Search for the cell housing the specified text and yield its [X, Y] center coordinate. 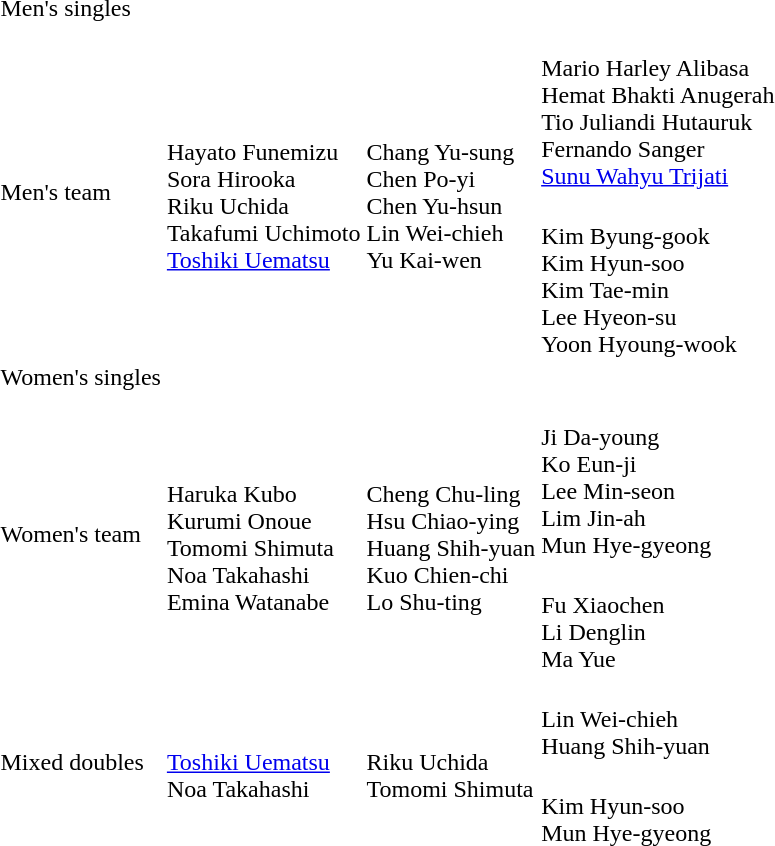
Chang Yu-sungChen Po-yiChen Yu-hsunLin Wei-chiehYu Kai-wen [451, 192]
Hayato FunemizuSora HirookaRiku UchidaTakafumi UchimotoToshiki Uematsu [264, 192]
Cheng Chu-lingHsu Chiao-yingHuang Shih-yuanKuo Chien-chiLo Shu-ting [451, 534]
Haruka KuboKurumi OnoueTomomi ShimutaNoa TakahashiEmina Watanabe [264, 534]
